Return [x, y] of the center of cell containing provided text 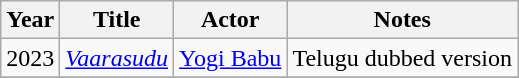
Year [30, 20]
Telugu dubbed version [402, 58]
Yogi Babu [230, 58]
Notes [402, 20]
Title [117, 20]
2023 [30, 58]
Vaarasudu [117, 58]
Actor [230, 20]
